Scan for the cell matching the given text and deliver its [X, Y] coordinate at center. 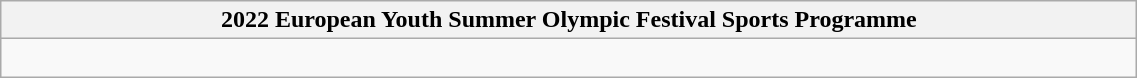
2022 European Youth Summer Olympic Festival Sports Programme [569, 20]
